For the text-containing cell, return its midpoint in (X, Y) coordinate format. 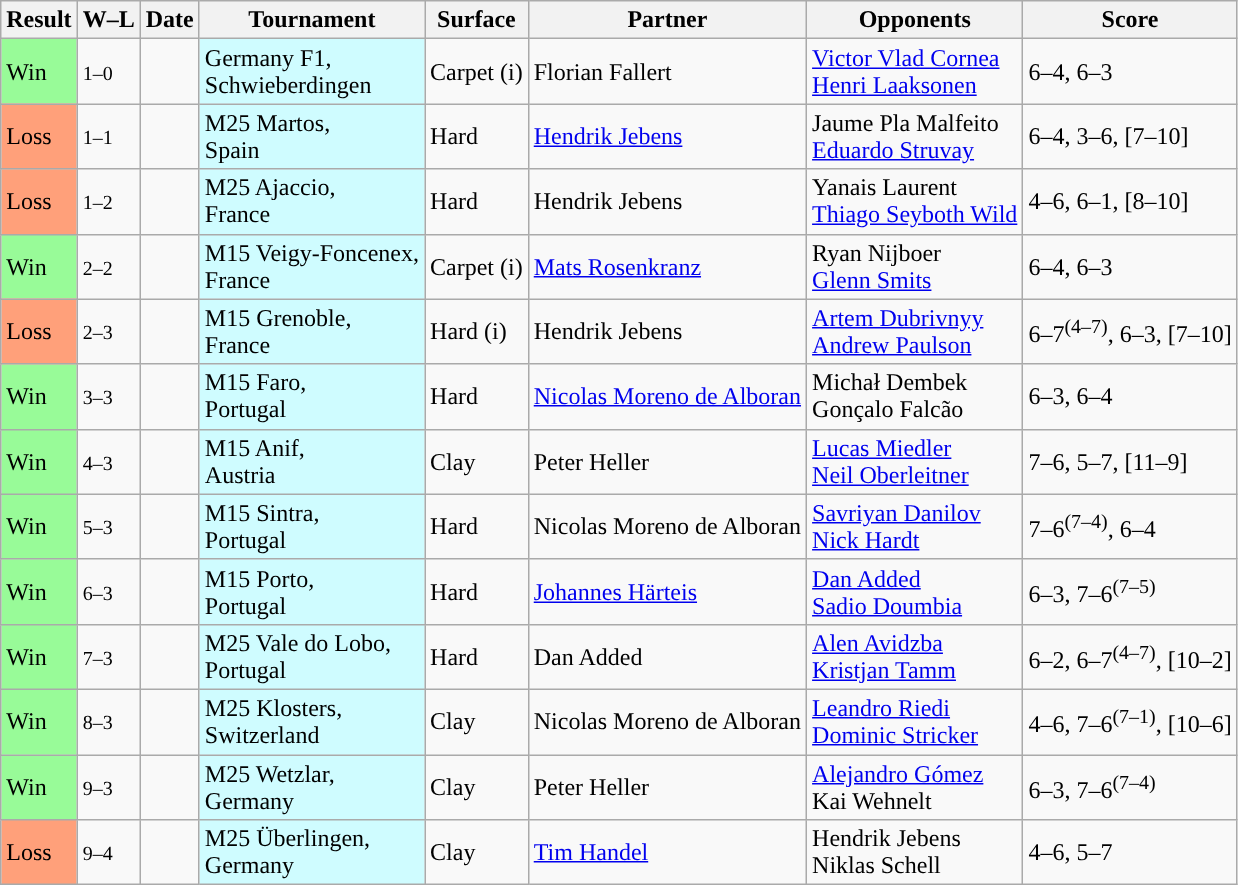
Date (170, 20)
7–6(7–4), 6–4 (1130, 526)
Artem Dubrivnyy Andrew Paulson (915, 332)
Tournament (312, 20)
9–3 (108, 786)
Hendrik Jebens Niklas Schell (915, 852)
4–6, 5–7 (1130, 852)
2–2 (108, 266)
Victor Vlad Cornea Henri Laaksonen (915, 72)
M25 Ajaccio, France (312, 202)
4–3 (108, 462)
M25 Vale do Lobo, Portugal (312, 656)
6–3, 7–6(7–5) (1130, 592)
M15 Sintra, Portugal (312, 526)
Michał Dembek Gonçalo Falcão (915, 396)
M25 Überlingen, Germany (312, 852)
Opponents (915, 20)
1–0 (108, 72)
7–3 (108, 656)
6–3, 6–4 (1130, 396)
M15 Faro, Portugal (312, 396)
Ryan Nijboer Glenn Smits (915, 266)
Surface (477, 20)
M25 Martos, Spain (312, 136)
M15 Porto, Portugal (312, 592)
Lucas Miedler Neil Oberleitner (915, 462)
2–3 (108, 332)
M25 Wetzlar, Germany (312, 786)
Dan Added Sadio Doumbia (915, 592)
Yanais Laurent Thiago Seyboth Wild (915, 202)
Savriyan Danilov Nick Hardt (915, 526)
Partner (667, 20)
6–3 (108, 592)
M15 Grenoble, France (312, 332)
4–6, 6–1, [8–10] (1130, 202)
M25 Klosters, Switzerland (312, 722)
Florian Fallert (667, 72)
6–7(4–7), 6–3, [7–10] (1130, 332)
1–2 (108, 202)
W–L (108, 20)
5–3 (108, 526)
1–1 (108, 136)
Jaume Pla Malfeito Eduardo Struvay (915, 136)
Germany F1, Schwieberdingen (312, 72)
Alen Avidzba Kristjan Tamm (915, 656)
Hard (i) (477, 332)
Result (39, 20)
6–2, 6–7(4–7), [10–2] (1130, 656)
Alejandro Gómez Kai Wehnelt (915, 786)
Johannes Härteis (667, 592)
Mats Rosenkranz (667, 266)
6–4, 3–6, [7–10] (1130, 136)
8–3 (108, 722)
3–3 (108, 396)
M15 Veigy-Foncenex, France (312, 266)
Score (1130, 20)
Leandro Riedi Dominic Stricker (915, 722)
9–4 (108, 852)
M15 Anif, Austria (312, 462)
Dan Added (667, 656)
6–3, 7–6(7–4) (1130, 786)
Tim Handel (667, 852)
7–6, 5–7, [11–9] (1130, 462)
4–6, 7–6(7–1), [10–6] (1130, 722)
